Extract the [X, Y] coordinate from the center of the cell holding the provided text.  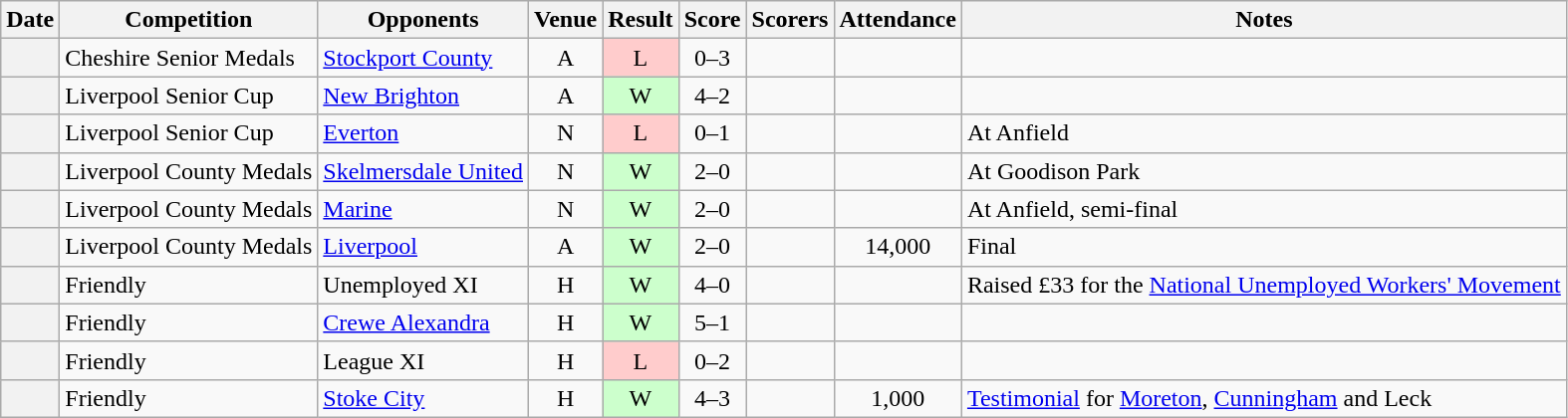
At Goodison Park [1263, 171]
0–2 [712, 360]
New Brighton [423, 96]
Stoke City [423, 398]
Liverpool [423, 247]
Venue [566, 20]
Notes [1263, 20]
Raised £33 for the National Unemployed Workers' Movement [1263, 285]
Attendance [898, 20]
League XI [423, 360]
At Anfield, semi-final [1263, 209]
Result [641, 20]
Crewe Alexandra [423, 322]
Date [30, 20]
Opponents [423, 20]
At Anfield [1263, 133]
Testimonial for Moreton, Cunningham and Leck [1263, 398]
Final [1263, 247]
Competition [189, 20]
4–0 [712, 285]
Stockport County [423, 58]
Skelmersdale United [423, 171]
Marine [423, 209]
Everton [423, 133]
Unemployed XI [423, 285]
4–2 [712, 96]
4–3 [712, 398]
Cheshire Senior Medals [189, 58]
14,000 [898, 247]
0–1 [712, 133]
Scorers [790, 20]
1,000 [898, 398]
Score [712, 20]
5–1 [712, 322]
0–3 [712, 58]
